Locate the cell with the specified text and output its [x, y] center coordinate. 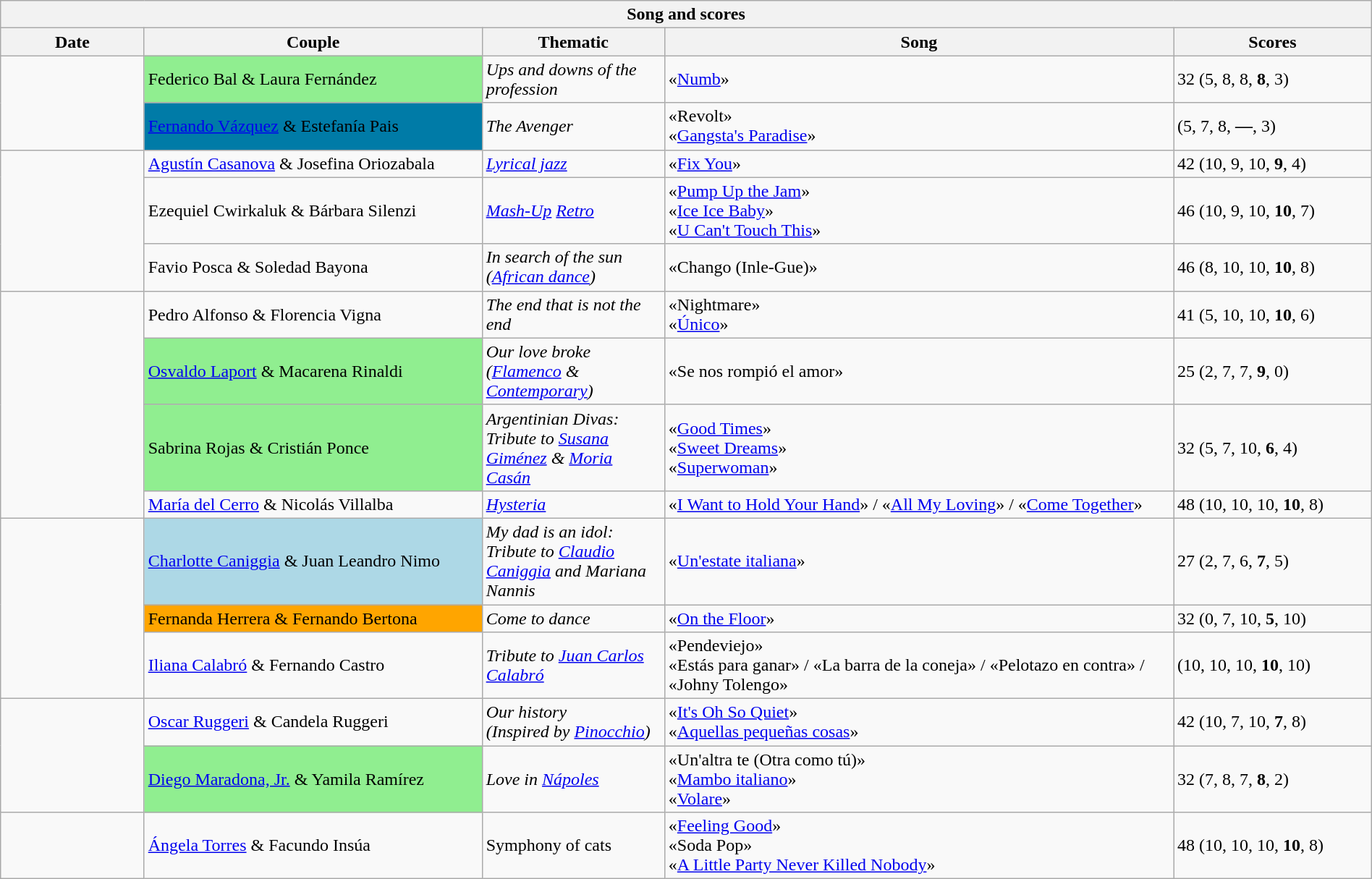
25 (2, 7, 7, 9, 0) [1273, 371]
Scores [1273, 42]
Thematic [573, 42]
(5, 7, 8, —, 3) [1273, 126]
The Avenger [573, 126]
«Good Times» «Sweet Dreams» «Superwoman» [919, 447]
41 (5, 10, 10, 10, 6) [1273, 314]
Couple [313, 42]
Love in Nápoles [573, 779]
46 (8, 10, 10, 10, 8) [1273, 268]
The end that is not the end [573, 314]
«Fix You» [919, 164]
«Nightmare» «Único» [919, 314]
Argentinian Divas: Tribute to Susana Giménez & Moria Casán [573, 447]
32 (5, 7, 10, 6, 4) [1273, 447]
Symphony of cats [573, 846]
Iliana Calabró & Fernando Castro [313, 666]
Mash-Up Retro [573, 211]
Fernanda Herrera & Fernando Bertona [313, 619]
«Pendeviejo» «Estás para ganar» / «La barra de la coneja» / «Pelotazo en contra» / «Johny Tolengo» [919, 666]
Our love broke(Flamenco & Contemporary) [573, 371]
«Feeling Good» «Soda Pop» «A Little Party Never Killed Nobody» [919, 846]
Sabrina Rojas & Cristián Ponce [313, 447]
«Revolt» «Gangsta's Paradise» [919, 126]
32 (7, 8, 7, 8, 2) [1273, 779]
Date [72, 42]
Hysteria [573, 504]
Charlotte Caniggia & Juan Leandro Nimo [313, 561]
27 (2, 7, 6, 7, 5) [1273, 561]
Song [919, 42]
«I Want to Hold Your Hand» / «All My Loving» / «Come Together» [919, 504]
Diego Maradona, Jr. & Yamila Ramírez [313, 779]
32 (0, 7, 10, 5, 10) [1273, 619]
Osvaldo Laport & Macarena Rinaldi [313, 371]
Ups and downs of the profession [573, 80]
Oscar Ruggeri & Candela Ruggeri [313, 722]
42 (10, 9, 10, 9, 4) [1273, 164]
«Un'altra te (Otra como tú)» «Mambo italiano» «Volare» [919, 779]
Pedro Alfonso & Florencia Vigna [313, 314]
«Se nos rompió el amor» [919, 371]
Federico Bal & Laura Fernández [313, 80]
«It's Oh So Quiet» «Aquellas pequeñas cosas» [919, 722]
46 (10, 9, 10, 10, 7) [1273, 211]
42 (10, 7, 10, 7, 8) [1273, 722]
Favio Posca & Soledad Bayona [313, 268]
Song and scores [686, 14]
«Chango (Inle-Gue)» [919, 268]
«Un'estate italiana» [919, 561]
Agustín Casanova & Josefina Oriozabala [313, 164]
«Pump Up the Jam» «Ice Ice Baby» «U Can't Touch This» [919, 211]
Ezequiel Cwirkaluk & Bárbara Silenzi [313, 211]
Ángela Torres & Facundo Insúa [313, 846]
María del Cerro & Nicolás Villalba [313, 504]
Our history(Inspired by Pinocchio) [573, 722]
Come to dance [573, 619]
(10, 10, 10, 10, 10) [1273, 666]
32 (5, 8, 8, 8, 3) [1273, 80]
Tribute to Juan Carlos Calabró [573, 666]
Fernando Vázquez & Estefanía Pais [313, 126]
In search of the sun(African dance) [573, 268]
Lyrical jazz [573, 164]
My dad is an idol: Tribute to Claudio Caniggia and Mariana Nannis [573, 561]
«Numb» [919, 80]
«On the Floor» [919, 619]
